Scan for the cell matching the given text and deliver its [X, Y] coordinate at center. 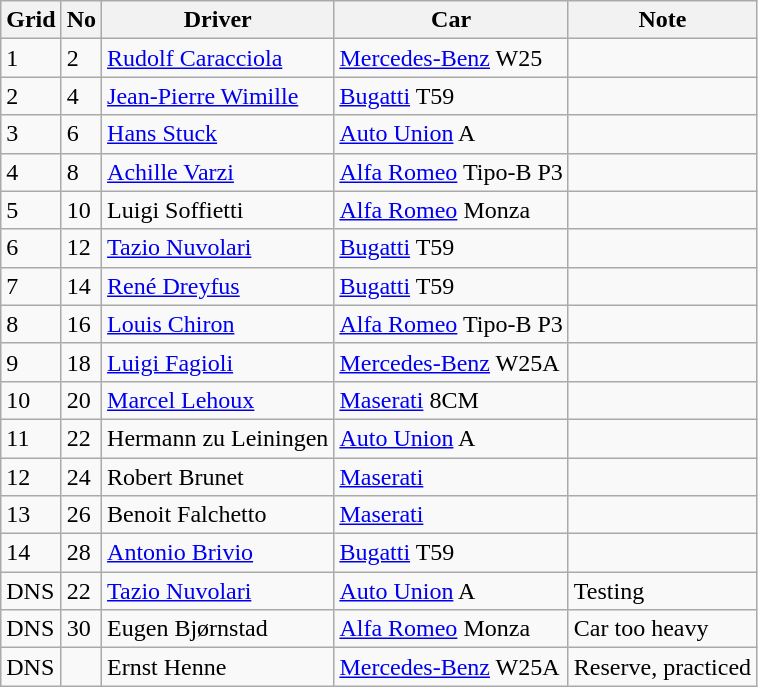
24 [81, 477]
20 [81, 400]
Louis Chiron [218, 324]
Hans Stuck [218, 134]
Car too heavy [662, 629]
Ernst Henne [218, 667]
Luigi Soffietti [218, 210]
7 [31, 286]
Driver [218, 20]
René Dreyfus [218, 286]
Mercedes-Benz W25 [451, 58]
30 [81, 629]
Benoit Falchetto [218, 515]
11 [31, 438]
Jean-Pierre Wimille [218, 96]
Grid [31, 20]
Reserve, practiced [662, 667]
Note [662, 20]
Achille Varzi [218, 172]
Rudolf Caracciola [218, 58]
Eugen Bjørnstad [218, 629]
Testing [662, 591]
Hermann zu Leiningen [218, 438]
Antonio Brivio [218, 553]
5 [31, 210]
Car [451, 20]
No [81, 20]
1 [31, 58]
9 [31, 362]
16 [81, 324]
28 [81, 553]
18 [81, 362]
3 [31, 134]
Luigi Fagioli [218, 362]
26 [81, 515]
Robert Brunet [218, 477]
13 [31, 515]
Maserati 8CM [451, 400]
Marcel Lehoux [218, 400]
